Capture the cell that displays the provided text and extract its [x, y] central coordinate. 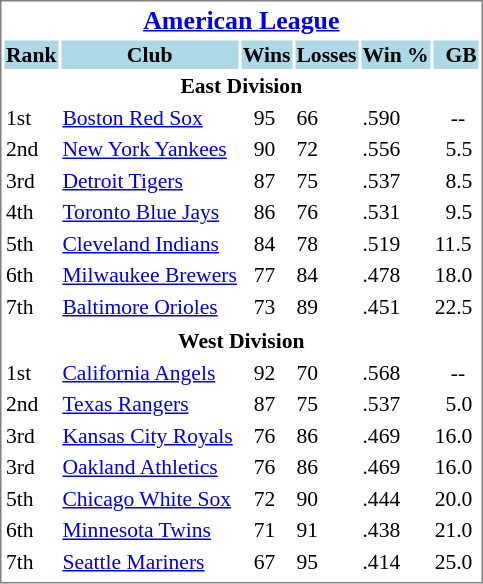
77 [266, 275]
91 [326, 530]
Baltimore Orioles [150, 306]
4th [30, 212]
Club [150, 54]
.414 [396, 562]
Wins [266, 54]
Seattle Mariners [150, 562]
West Division [241, 341]
.590 [396, 118]
92 [266, 372]
Win % [396, 54]
Kansas City Royals [150, 436]
New York Yankees [150, 149]
.451 [396, 306]
.568 [396, 372]
21.0 [456, 530]
Toronto Blue Jays [150, 212]
71 [266, 530]
GB [456, 54]
Texas Rangers [150, 404]
5.5 [456, 149]
18.0 [456, 275]
66 [326, 118]
5.0 [456, 404]
East Division [241, 86]
Boston Red Sox [150, 118]
American League [241, 20]
.519 [396, 244]
25.0 [456, 562]
Minnesota Twins [150, 530]
Losses [326, 54]
California Angels [150, 372]
67 [266, 562]
.556 [396, 149]
.531 [396, 212]
22.5 [456, 306]
Oakland Athletics [150, 467]
89 [326, 306]
Detroit Tigers [150, 180]
Cleveland Indians [150, 244]
.438 [396, 530]
8.5 [456, 180]
11.5 [456, 244]
Rank [30, 54]
.444 [396, 498]
78 [326, 244]
Milwaukee Brewers [150, 275]
70 [326, 372]
9.5 [456, 212]
20.0 [456, 498]
.478 [396, 275]
73 [266, 306]
Chicago White Sox [150, 498]
